Scan for the cell matching the given text and deliver its (x, y) coordinate at center. 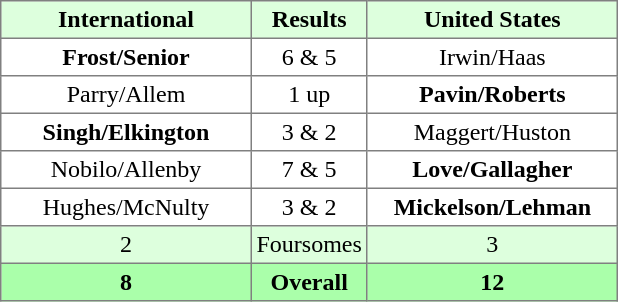
Irwin/Haas (492, 57)
Parry/Allem (126, 95)
International (126, 20)
8 (126, 282)
Hughes/McNulty (126, 207)
2 (126, 245)
Overall (309, 282)
Mickelson/Lehman (492, 207)
Singh/Elkington (126, 132)
Results (309, 20)
12 (492, 282)
3 (492, 245)
7 & 5 (309, 170)
1 up (309, 95)
Frost/Senior (126, 57)
Love/Gallagher (492, 170)
Maggert/Huston (492, 132)
United States (492, 20)
Nobilo/Allenby (126, 170)
6 & 5 (309, 57)
Foursomes (309, 245)
Pavin/Roberts (492, 95)
